Extract the (X, Y) coordinate from the center of the cell holding the provided text.  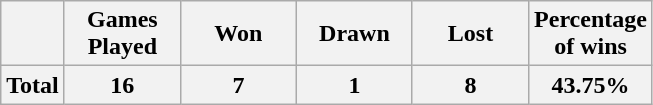
Lost (470, 34)
Total (33, 85)
Won (238, 34)
Percentage of wins (591, 34)
7 (238, 85)
1 (354, 85)
8 (470, 85)
43.75% (591, 85)
Drawn (354, 34)
Games Played (122, 34)
16 (122, 85)
